Return [X, Y] of the center of cell containing provided text 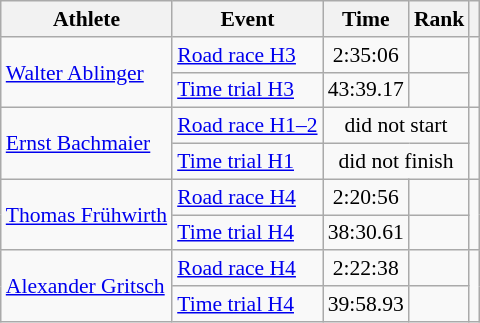
Ernst Bachmaier [86, 144]
Road race H1–2 [247, 126]
did not finish [396, 162]
Athlete [86, 19]
Event [247, 19]
2:20:56 [366, 197]
Thomas Frühwirth [86, 214]
2:35:06 [366, 55]
Rank [440, 19]
43:39.17 [366, 90]
Alexander Gritsch [86, 286]
39:58.93 [366, 304]
did not start [396, 126]
38:30.61 [366, 233]
Road race H3 [247, 55]
Time trial H1 [247, 162]
Time trial H3 [247, 90]
Walter Ablinger [86, 72]
2:22:38 [366, 269]
Time [366, 19]
